Determine the (X, Y) coordinate at the center of the cell enclosing the given text.  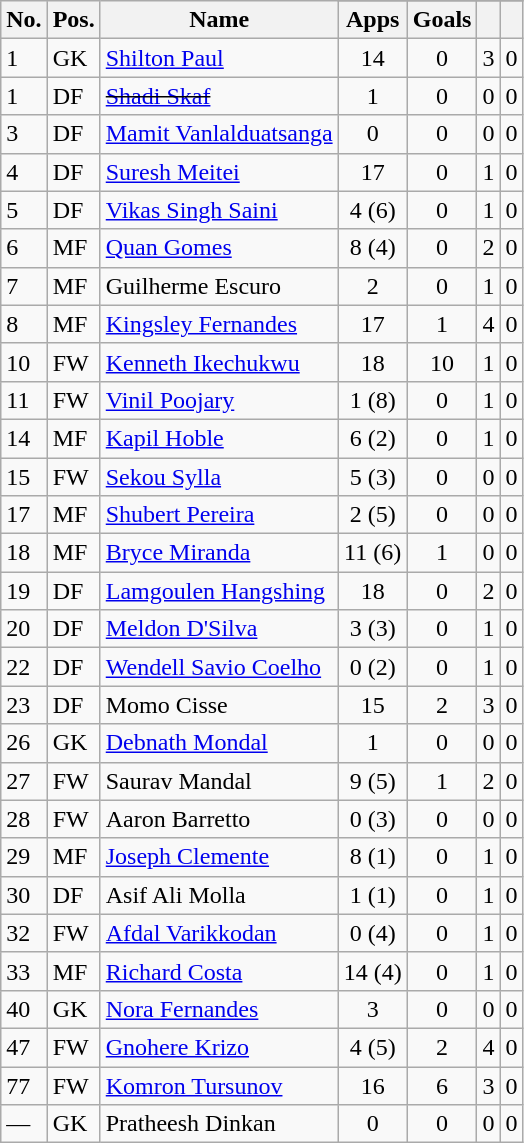
1 (1) (372, 895)
47 (24, 1047)
0 (3) (372, 819)
Pratheesh Dinkan (219, 1124)
Quan Gomes (219, 248)
29 (24, 857)
0 (4) (372, 933)
7 (24, 286)
Kingsley Fernandes (219, 324)
Vinil Poojary (219, 400)
11 (6) (372, 553)
Shadi Skaf (219, 96)
Joseph Clemente (219, 857)
Momo Cisse (219, 705)
9 (5) (372, 781)
Bryce Miranda (219, 553)
27 (24, 781)
Saurav Mandal (219, 781)
19 (24, 591)
33 (24, 971)
Kenneth Ikechukwu (219, 362)
Komron Tursunov (219, 1085)
No. (24, 20)
4 (5) (372, 1047)
Mamit Vanlalduatsanga (219, 134)
Debnath Mondal (219, 743)
Lamgoulen Hangshing (219, 591)
8 (4) (372, 248)
26 (24, 743)
6 (2) (372, 438)
3 (3) (372, 629)
Gnohere Krizo (219, 1047)
5 (3) (372, 477)
2 (5) (372, 515)
0 (2) (372, 667)
Name (219, 20)
Richard Costa (219, 971)
22 (24, 667)
Sekou Sylla (219, 477)
28 (24, 819)
Goals (442, 20)
Aaron Barretto (219, 819)
— (24, 1124)
8 (24, 324)
Meldon D'Silva (219, 629)
Asif Ali Molla (219, 895)
Shilton Paul (219, 58)
77 (24, 1085)
Wendell Savio Coelho (219, 667)
Vikas Singh Saini (219, 210)
Shubert Pereira (219, 515)
5 (24, 210)
Afdal Varikkodan (219, 933)
Apps (372, 20)
1 (8) (372, 400)
40 (24, 1009)
14 (4) (372, 971)
Nora Fernandes (219, 1009)
4 (6) (372, 210)
16 (372, 1085)
11 (24, 400)
Guilherme Escuro (219, 286)
8 (1) (372, 857)
23 (24, 705)
30 (24, 895)
Suresh Meitei (219, 172)
32 (24, 933)
Pos. (74, 20)
20 (24, 629)
Kapil Hoble (219, 438)
